Locate the cell with the specified text and output its [X, Y] center coordinate. 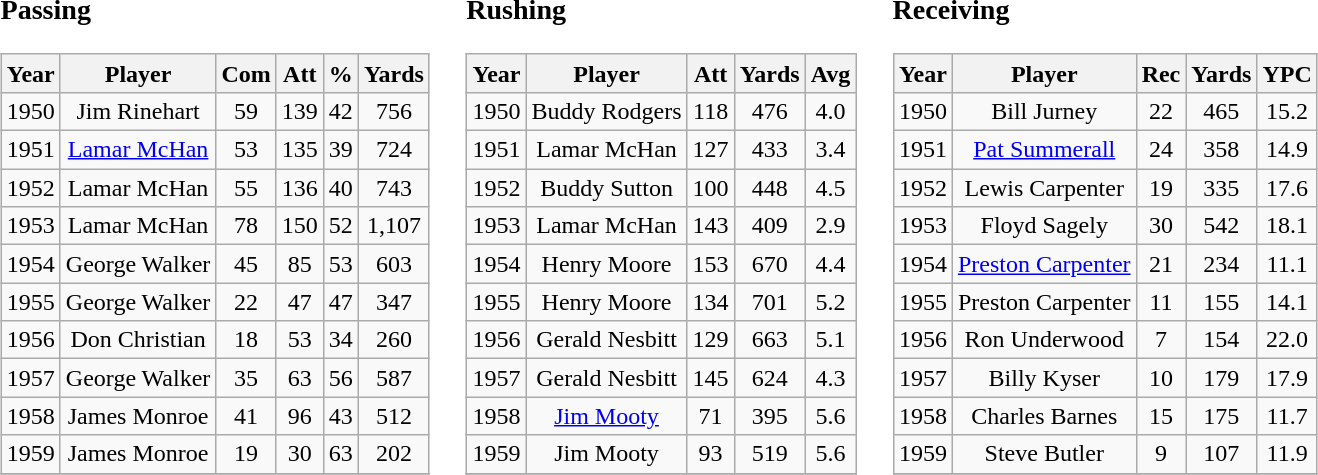
433 [770, 150]
153 [710, 264]
Floyd Sagely [1044, 226]
2.9 [830, 226]
43 [340, 416]
519 [770, 454]
21 [1161, 264]
40 [340, 188]
7 [1161, 340]
Steve Butler [1044, 454]
93 [710, 454]
358 [1222, 150]
45 [246, 264]
465 [1222, 111]
11.7 [1287, 416]
3.4 [830, 150]
22.0 [1287, 340]
4.0 [830, 111]
134 [710, 302]
542 [1222, 226]
4.5 [830, 188]
Rec [1161, 73]
512 [394, 416]
Jim Rinehart [138, 111]
18.1 [1287, 226]
52 [340, 226]
107 [1222, 454]
260 [394, 340]
118 [710, 111]
136 [300, 188]
756 [394, 111]
41 [246, 416]
18 [246, 340]
14.1 [1287, 302]
4.4 [830, 264]
100 [710, 188]
Com [246, 73]
4.3 [830, 378]
71 [710, 416]
11.1 [1287, 264]
234 [1222, 264]
5.2 [830, 302]
15.2 [1287, 111]
129 [710, 340]
701 [770, 302]
127 [710, 150]
% [340, 73]
154 [1222, 340]
17.9 [1287, 378]
Don Christian [138, 340]
135 [300, 150]
145 [710, 378]
347 [394, 302]
10 [1161, 378]
14.9 [1287, 150]
34 [340, 340]
11 [1161, 302]
150 [300, 226]
139 [300, 111]
409 [770, 226]
Bill Jurney [1044, 111]
603 [394, 264]
56 [340, 378]
17.6 [1287, 188]
175 [1222, 416]
Avg [830, 73]
1,107 [394, 226]
335 [1222, 188]
Ron Underwood [1044, 340]
YPC [1287, 73]
663 [770, 340]
Billy Kyser [1044, 378]
155 [1222, 302]
78 [246, 226]
Lewis Carpenter [1044, 188]
59 [246, 111]
24 [1161, 150]
743 [394, 188]
179 [1222, 378]
9 [1161, 454]
202 [394, 454]
55 [246, 188]
5.1 [830, 340]
476 [770, 111]
395 [770, 416]
587 [394, 378]
Charles Barnes [1044, 416]
724 [394, 150]
96 [300, 416]
Buddy Rodgers [606, 111]
42 [340, 111]
448 [770, 188]
670 [770, 264]
624 [770, 378]
11.9 [1287, 454]
39 [340, 150]
15 [1161, 416]
35 [246, 378]
Pat Summerall [1044, 150]
85 [300, 264]
Buddy Sutton [606, 188]
143 [710, 226]
